Pinpoint the cell where the given text exists, returning its [x, y] midpoint coordinate. 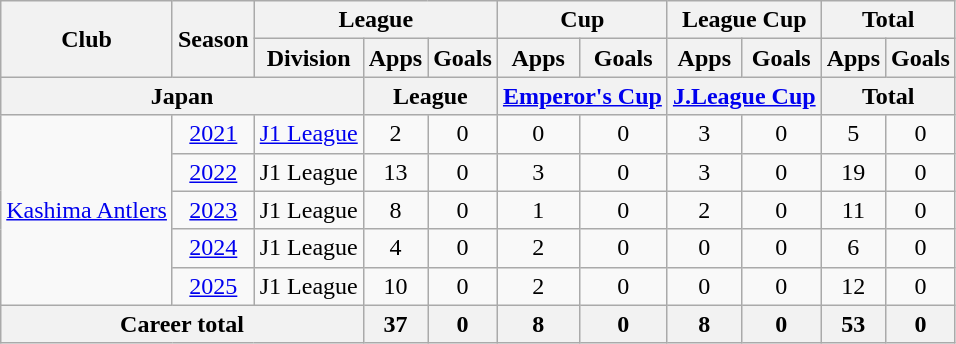
Japan [182, 96]
2023 [213, 210]
19 [853, 172]
13 [395, 172]
J.League Cup [744, 96]
Emperor's Cup [582, 96]
11 [853, 210]
Club [87, 39]
Career total [182, 324]
4 [395, 248]
5 [853, 134]
Cup [582, 20]
6 [853, 248]
Kashima Antlers [87, 210]
League Cup [744, 20]
1 [538, 210]
2022 [213, 172]
Division [308, 58]
12 [853, 286]
53 [853, 324]
Season [213, 39]
10 [395, 286]
2024 [213, 248]
2021 [213, 134]
37 [395, 324]
2025 [213, 286]
